Search for the cell housing the specified text and yield its [x, y] center coordinate. 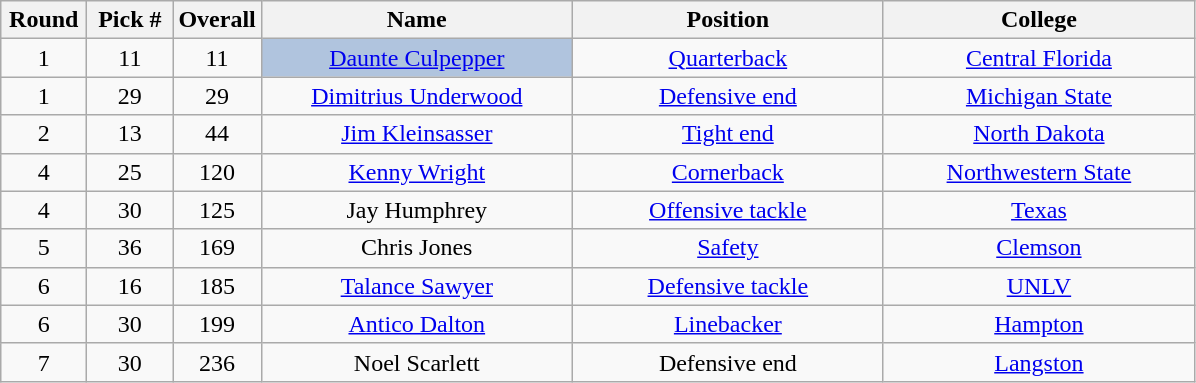
College [1038, 20]
13 [130, 134]
169 [217, 248]
Northwestern State [1038, 172]
Offensive tackle [728, 210]
Jim Kleinsasser [416, 134]
5 [44, 248]
Safety [728, 248]
North Dakota [1038, 134]
Overall [217, 20]
Michigan State [1038, 96]
Kenny Wright [416, 172]
25 [130, 172]
Central Florida [1038, 58]
Dimitrius Underwood [416, 96]
Position [728, 20]
Linebacker [728, 324]
2 [44, 134]
Quarterback [728, 58]
Texas [1038, 210]
185 [217, 286]
199 [217, 324]
Clemson [1038, 248]
UNLV [1038, 286]
Pick # [130, 20]
36 [130, 248]
Chris Jones [416, 248]
Name [416, 20]
120 [217, 172]
Round [44, 20]
7 [44, 362]
125 [217, 210]
Jay Humphrey [416, 210]
44 [217, 134]
16 [130, 286]
Daunte Culpepper [416, 58]
Noel Scarlett [416, 362]
Langston [1038, 362]
Talance Sawyer [416, 286]
Tight end [728, 134]
Defensive tackle [728, 286]
Hampton [1038, 324]
Cornerback [728, 172]
236 [217, 362]
Antico Dalton [416, 324]
